Return the (x, y) coordinate for the center point of the cell that contains the specified text.  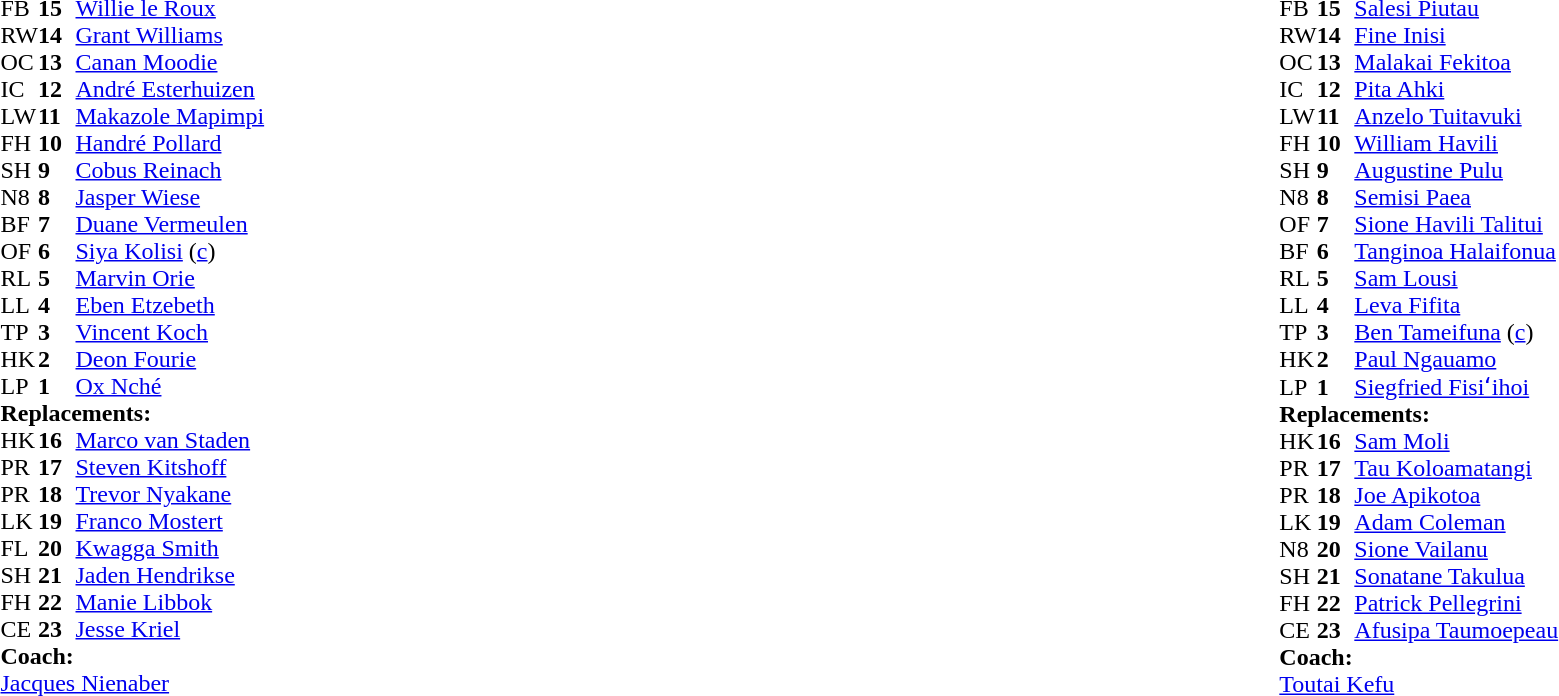
FL (19, 548)
Sione Havili Talitui (1456, 224)
Ben Tameifuna (c) (1456, 332)
Ox Nché (170, 386)
Jasper Wiese (170, 198)
Semisi Paea (1456, 198)
Leva Fifita (1456, 306)
Kwagga Smith (170, 548)
Malakai Fekitoa (1456, 62)
Canan Moodie (170, 62)
William Havili (1456, 144)
Jaden Hendrikse (170, 576)
Marco van Staden (170, 440)
Tau Koloamatangi (1456, 468)
Fine Inisi (1456, 36)
Anzelo Tuitavuki (1456, 116)
Joe Apikotoa (1456, 496)
Augustine Pulu (1456, 170)
Afusipa Taumoepeau (1456, 630)
Franco Mostert (170, 522)
Sam Lousi (1456, 278)
Sam Moli (1456, 442)
Marvin Orie (170, 278)
Sione Vailanu (1456, 550)
Siegfried Fisiʻihoi (1456, 386)
Makazole Mapimpi (170, 116)
Cobus Reinach (170, 170)
Vincent Koch (170, 332)
Duane Vermeulen (170, 224)
Jesse Kriel (170, 630)
Patrick Pellegrini (1456, 604)
Eben Etzebeth (170, 306)
Steven Kitshoff (170, 468)
Paul Ngauamo (1456, 360)
Siya Kolisi (c) (170, 252)
Adam Coleman (1456, 522)
Grant Williams (170, 36)
Pita Ahki (1456, 90)
Trevor Nyakane (170, 494)
Tanginoa Halaifonua (1456, 252)
Handré Pollard (170, 144)
Sonatane Takulua (1456, 576)
Deon Fourie (170, 360)
André Esterhuizen (170, 90)
Manie Libbok (170, 602)
